Scan for the cell matching the given text and deliver its [x, y] coordinate at center. 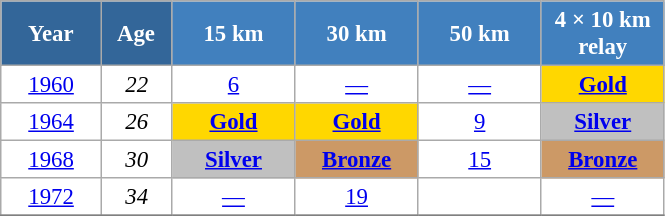
50 km [480, 34]
30 km [356, 34]
30 [136, 160]
34 [136, 197]
15 [480, 160]
1960 [52, 85]
1964 [52, 122]
1972 [52, 197]
1968 [52, 160]
19 [356, 197]
15 km [234, 34]
26 [136, 122]
Age [136, 34]
9 [480, 122]
Year [52, 34]
6 [234, 85]
4 × 10 km relay [602, 34]
22 [136, 85]
